Provide the [x, y] coordinate of the cell's center where the given text is located.  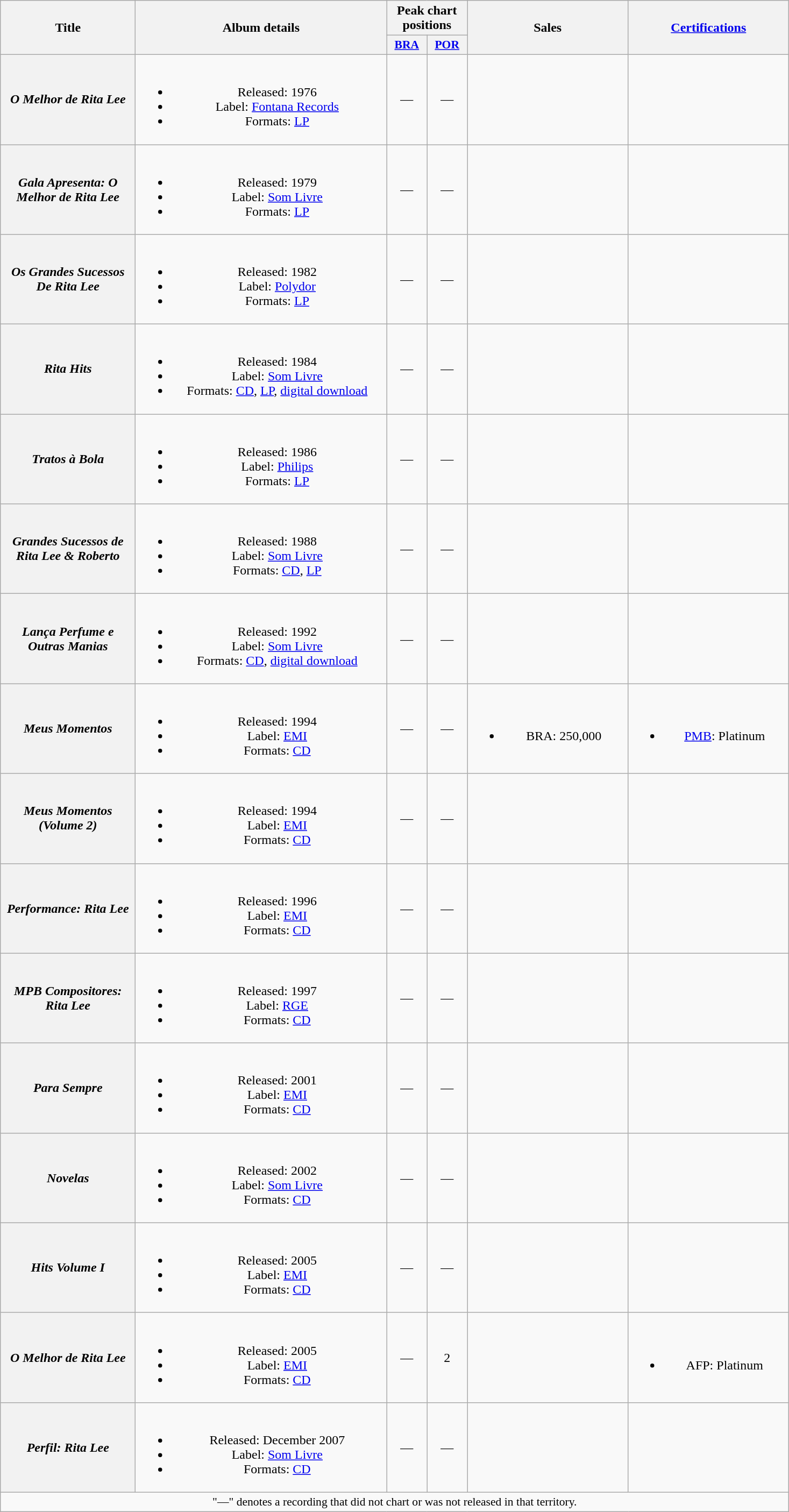
Released: 1996Label: EMIFormats: CD [261, 908]
"—" denotes a recording that did not chart or was not released in that territory. [395, 1502]
Title [68, 28]
2 [447, 1358]
MPB Compositores: Rita Lee [68, 998]
Grandes Sucessos de Rita Lee & Roberto [68, 549]
Hits Volume I [68, 1267]
Meus Momentos [68, 728]
Performance: Rita Lee [68, 908]
Released: 1976Label: Fontana RecordsFormats: LP [261, 99]
Rita Hits [68, 369]
Gala Apresenta: O Melhor de Rita Lee [68, 189]
Released: 1988Label: Som LivreFormats: CD, LP [261, 549]
POR [447, 45]
Lança Perfume e Outras Manias [68, 639]
Released: 1992Label: Som LivreFormats: CD, digital download [261, 639]
Released: 1982Label: PolydorFormats: LP [261, 280]
Released: December 2007Label: Som LivreFormats: CD [261, 1447]
Certifications [709, 28]
Released: 2001Label: EMIFormats: CD [261, 1088]
PMB: Platinum [709, 728]
Released: 1979Label: Som LivreFormats: LP [261, 189]
Meus Momentos (Volume 2) [68, 819]
BRA: 250,000 [548, 728]
BRA [407, 45]
Album details [261, 28]
AFP: Platinum [709, 1358]
Peak chart positions [427, 18]
Released: 1984Label: Som LivreFormats: CD, LP, digital download [261, 369]
Tratos à Bola [68, 459]
Perfil: Rita Lee [68, 1447]
Released: 1986Label: PhilipsFormats: LP [261, 459]
Novelas [68, 1178]
Sales [548, 28]
Os Grandes Sucessos De Rita Lee [68, 280]
Released: 2002Label: Som LivreFormats: CD [261, 1178]
Released: 1997Label: RGEFormats: CD [261, 998]
Para Sempre [68, 1088]
